Scan for the cell matching the given text and deliver its (X, Y) coordinate at center. 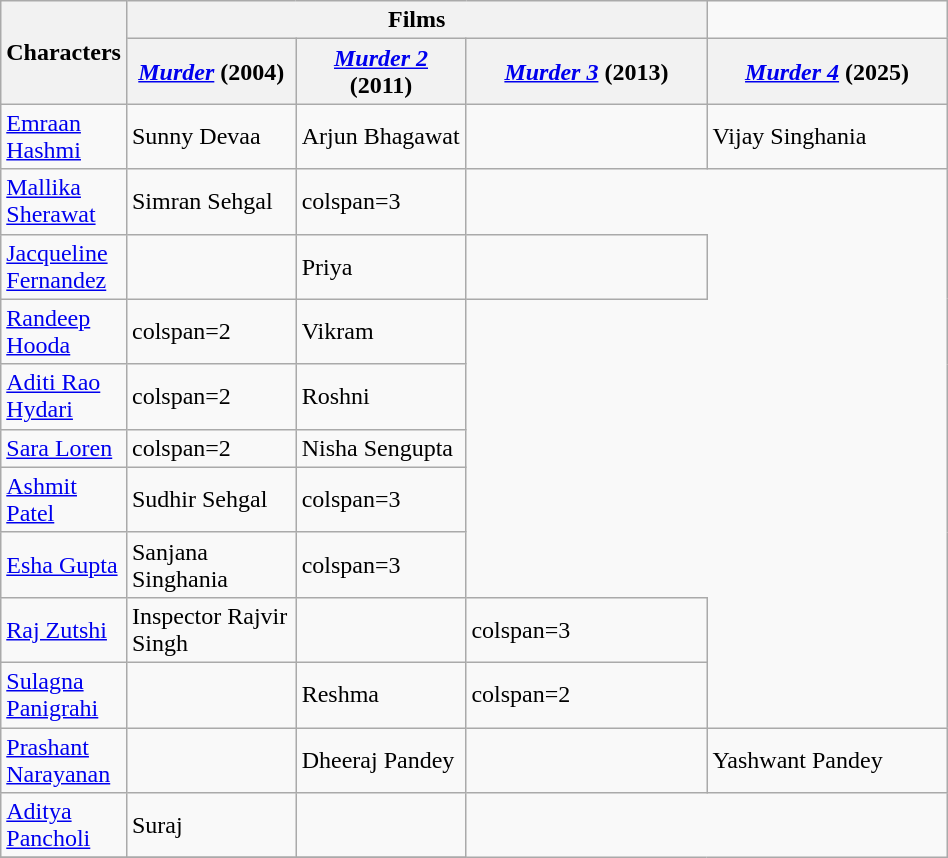
Sudhir Sehgal (211, 500)
Esha Gupta (64, 564)
Yashwant Pandey (827, 760)
Raj Zutshi (64, 630)
Murder 2 (2011) (381, 72)
Roshni (381, 396)
Prashant Narayanan (64, 760)
Aditya Pancholi (64, 826)
Mallika Sherawat (64, 202)
Simran Sehgal (211, 202)
Jacqueline Fernandez (64, 266)
Priya (381, 266)
Characters (64, 52)
Inspector Rajvir Singh (211, 630)
Sara Loren (64, 448)
Sanjana Singhania (211, 564)
Sunny Devaa (211, 136)
Films (416, 20)
Randeep Hooda (64, 332)
Murder 3 (2013) (586, 72)
Sulagna Panigrahi (64, 694)
Murder 4 (2025) (827, 72)
Murder (2004) (211, 72)
Nisha Sengupta (381, 448)
Vijay Singhania (827, 136)
Ashmit Patel (64, 500)
Vikram (381, 332)
Dheeraj Pandey (381, 760)
Aditi Rao Hydari (64, 396)
Emraan Hashmi (64, 136)
Arjun Bhagawat (381, 136)
Suraj (211, 826)
Reshma (381, 694)
